Pinpoint the cell where the given text exists, returning its [x, y] midpoint coordinate. 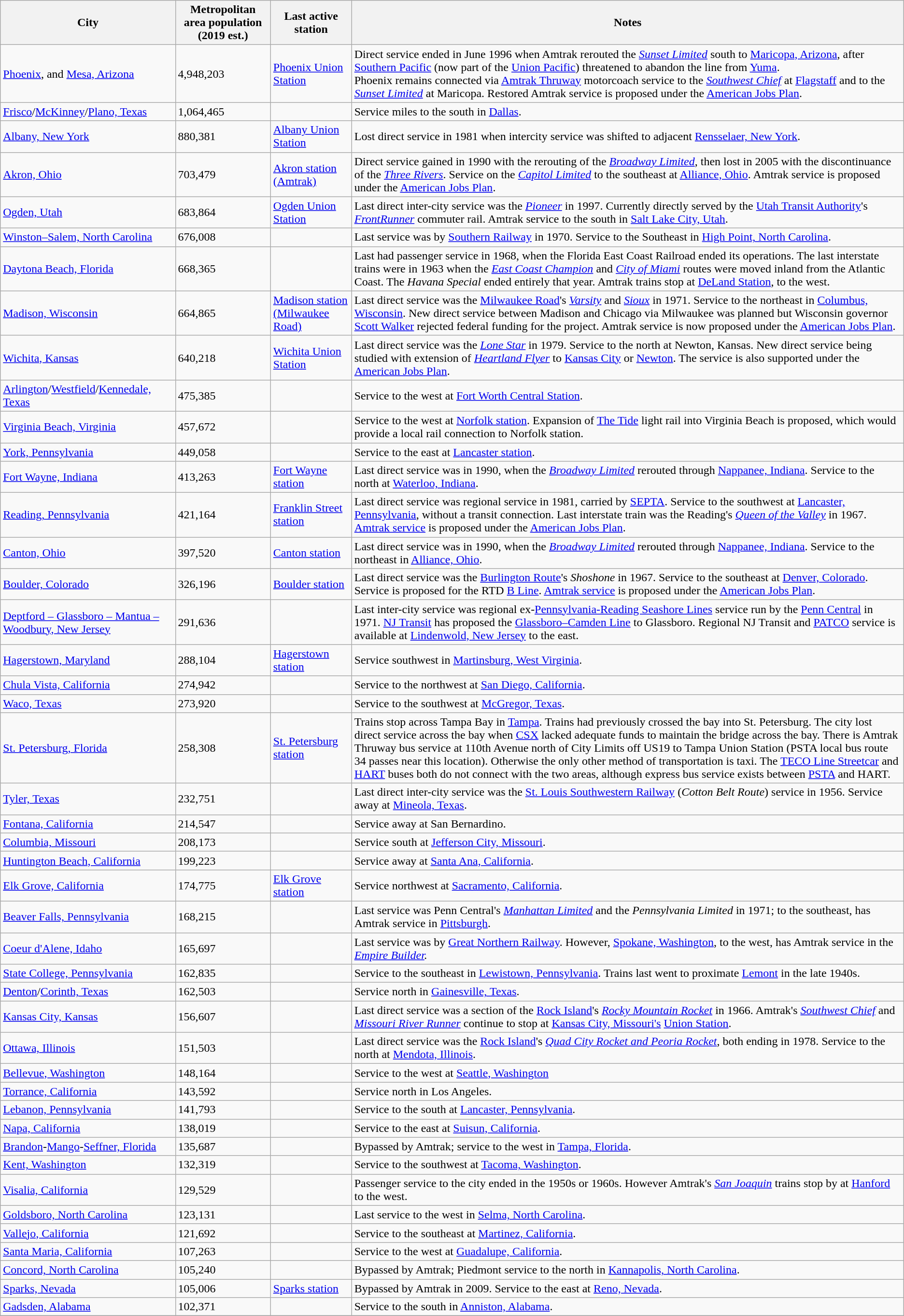
151,503 [223, 1048]
Last service was by Southern Railway in 1970. Service to the Southeast in High Point, North Carolina. [628, 237]
Ogden Union Station [311, 213]
Kansas City, Kansas [88, 1016]
683,864 [223, 213]
Frisco/McKinney/Plano, Texas [88, 112]
475,385 [223, 395]
Akron station (Amtrak) [311, 174]
162,835 [223, 973]
Chula Vista, California [88, 685]
Madison, Wisconsin [88, 313]
156,607 [223, 1016]
703,479 [223, 174]
Kent, Washington [88, 1165]
Service to the southeast in Lewistown, Pennsylvania. Trains last went to proximate Lemont in the late 1940s. [628, 973]
St. Petersburg, Florida [88, 748]
Ogden, Utah [88, 213]
Passenger service to the city ended in the 1950s or 1960s. However Amtrak's San Joaquin trains stop by at Hanford to the west. [628, 1189]
273,920 [223, 703]
Lebanon, Pennsylvania [88, 1110]
Reading, Pennsylvania [88, 515]
Service away at San Bernardino. [628, 824]
Wichita Union Station [311, 358]
Service to the west at Seattle, Washington [628, 1073]
232,751 [223, 799]
Winston–Salem, North Carolina [88, 237]
Wichita, Kansas [88, 358]
135,687 [223, 1146]
174,775 [223, 885]
Bellevue, Washington [88, 1073]
Service north in Los Angeles. [628, 1091]
Last service was Penn Central's Manhattan Limited and the Pennsylvania Limited in 1971; to the southeast, has Amtrak service in Pittsburgh. [628, 917]
Visalia, California [88, 1189]
Concord, North Carolina [88, 1270]
Service to the east at Lancaster station. [628, 452]
Service to the southwest at Tacoma, Washington. [628, 1165]
Service to the west at Guadalupe, California. [628, 1251]
Canton, Ohio [88, 553]
Canton station [311, 553]
Service south at Jefferson City, Missouri. [628, 842]
Napa, California [88, 1128]
Goldsboro, North Carolina [88, 1215]
Fort Wayne, Indiana [88, 477]
Ottawa, Illinois [88, 1048]
Service away at Santa Ana, California. [628, 860]
St. Petersburg station [311, 748]
165,697 [223, 948]
449,058 [223, 452]
Huntington Beach, California [88, 860]
Fort Wayne station [311, 477]
Vallejo, California [88, 1233]
Brandon-Mango-Seffner, Florida [88, 1146]
326,196 [223, 585]
138,019 [223, 1128]
Service to the northwest at San Diego, California. [628, 685]
Lost direct service in 1981 when intercity service was shifted to adjacent Rensselaer, New York. [628, 136]
4,948,203 [223, 73]
457,672 [223, 427]
Service northwest at Sacramento, California. [628, 885]
Sparks, Nevada [88, 1288]
107,263 [223, 1251]
Last direct inter-city service was the St. Louis Southwestern Railway (Cotton Belt Route) service in 1956. Service away at Mineola, Texas. [628, 799]
288,104 [223, 660]
Madison station (Milwaukee Road) [311, 313]
Hagerstown station [311, 660]
Phoenix Union Station [311, 73]
Sparks station [311, 1288]
143,592 [223, 1091]
Daytona Beach, Florida [88, 269]
Service to the south at Lancaster, Pennsylvania. [628, 1110]
Last service to the west in Selma, North Carolina. [628, 1215]
Franklin Street station [311, 515]
Service to the southwest at McGregor, Texas. [628, 703]
Phoenix, and Mesa, Arizona [88, 73]
Arlington/Westfield/Kennedale, Texas [88, 395]
Metropolitan area population (2019 est.) [223, 23]
105,240 [223, 1270]
Last active station [311, 23]
Albany, New York [88, 136]
162,503 [223, 992]
Denton/Corinth, Texas [88, 992]
Elk Grove station [311, 885]
Tyler, Texas [88, 799]
676,008 [223, 237]
Boulder station [311, 585]
City [88, 23]
668,365 [223, 269]
Notes [628, 23]
York, Pennsylvania [88, 452]
291,636 [223, 622]
168,215 [223, 917]
Last direct service was in 1990, when the Broadway Limited rerouted through Nappanee, Indiana. Service to the northeast in Alliance, Ohio. [628, 553]
640,218 [223, 358]
397,520 [223, 553]
199,223 [223, 860]
274,942 [223, 685]
Bypassed by Amtrak in 2009. Service to the east at Reno, Nevada. [628, 1288]
Bypassed by Amtrak; service to the west in Tampa, Florida. [628, 1146]
208,173 [223, 842]
Service north in Gainesville, Texas. [628, 992]
Gadsden, Alabama [88, 1307]
Albany Union Station [311, 136]
Service miles to the south in Dallas. [628, 112]
Coeur d'Alene, Idaho [88, 948]
Deptford – Glassboro – Mantua – Woodbury, New Jersey [88, 622]
Service to the west at Fort Worth Central Station. [628, 395]
Waco, Texas [88, 703]
105,006 [223, 1288]
148,164 [223, 1073]
102,371 [223, 1307]
Last service was by Great Northern Railway. However, Spokane, Washington, to the west, has Amtrak service in the Empire Builder. [628, 948]
Torrance, California [88, 1091]
Beaver Falls, Pennsylvania [88, 917]
Columbia, Missouri [88, 842]
1,064,465 [223, 112]
Last direct service was the Rock Island's Quad City Rocket and Peoria Rocket, both ending in 1978. Service to the north at Mendota, Illinois. [628, 1048]
664,865 [223, 313]
880,381 [223, 136]
Akron, Ohio [88, 174]
Hagerstown, Maryland [88, 660]
Service to the south in Anniston, Alabama. [628, 1307]
Service to the east at Suisun, California. [628, 1128]
State College, Pennsylvania [88, 973]
Bypassed by Amtrak; Piedmont service to the north in Kannapolis, North Carolina. [628, 1270]
123,131 [223, 1215]
Fontana, California [88, 824]
Service to the southeast at Martinez, California. [628, 1233]
214,547 [223, 824]
Last direct service was in 1990, when the Broadway Limited rerouted through Nappanee, Indiana. Service to the north at Waterloo, Indiana. [628, 477]
Santa Maria, California [88, 1251]
132,319 [223, 1165]
258,308 [223, 748]
421,164 [223, 515]
Boulder, Colorado [88, 585]
413,263 [223, 477]
Service southwest in Martinsburg, West Virginia. [628, 660]
Virginia Beach, Virginia [88, 427]
129,529 [223, 1189]
Elk Grove, California [88, 885]
141,793 [223, 1110]
121,692 [223, 1233]
